For the text-containing cell, return its midpoint in [x, y] coordinate format. 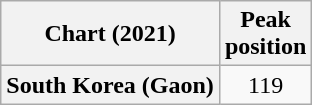
119 [265, 85]
South Korea (Gaon) [110, 85]
Peakposition [265, 34]
Chart (2021) [110, 34]
